Output the (x, y) coordinate of the center of the cell containing the given text.  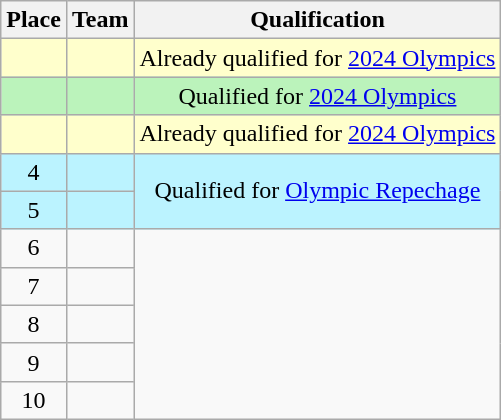
Qualified for Olympic Repechage (318, 191)
Qualification (318, 20)
7 (34, 286)
5 (34, 210)
Team (100, 20)
4 (34, 172)
Place (34, 20)
Qualified for 2024 Olympics (318, 96)
9 (34, 362)
6 (34, 248)
8 (34, 324)
10 (34, 400)
